Find where the given text appears and provide that cell's center as (x, y) coordinate. 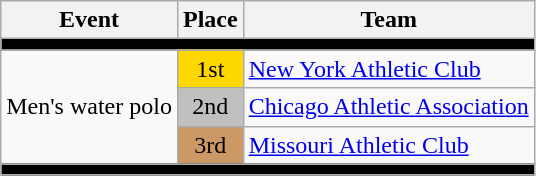
Men's water polo (90, 107)
3rd (210, 145)
2nd (210, 107)
Place (210, 20)
Team (388, 20)
Event (90, 20)
Chicago Athletic Association (388, 107)
1st (210, 69)
New York Athletic Club (388, 69)
Missouri Athletic Club (388, 145)
